Identify which cell holds the provided text, then report its (x, y) central coordinate. 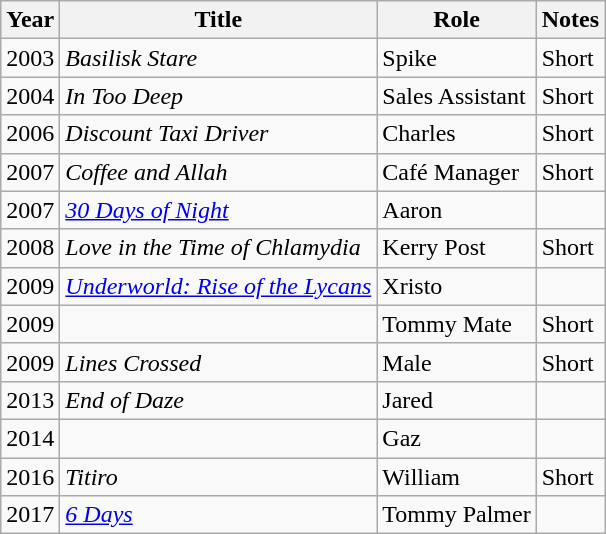
Charles (456, 134)
Discount Taxi Driver (218, 134)
Lines Crossed (218, 362)
Kerry Post (456, 248)
2014 (30, 438)
End of Daze (218, 400)
Xristo (456, 286)
Coffee and Allah (218, 172)
Jared (456, 400)
Year (30, 20)
Tommy Mate (456, 324)
Notes (570, 20)
Aaron (456, 210)
Gaz (456, 438)
Love in the Time of Chlamydia (218, 248)
2006 (30, 134)
Underworld: Rise of the Lycans (218, 286)
2004 (30, 96)
Basilisk Stare (218, 58)
30 Days of Night (218, 210)
Role (456, 20)
6 Days (218, 515)
2016 (30, 477)
Title (218, 20)
Sales Assistant (456, 96)
Male (456, 362)
Café Manager (456, 172)
Spike (456, 58)
Tommy Palmer (456, 515)
2017 (30, 515)
In Too Deep (218, 96)
2008 (30, 248)
Titiro (218, 477)
2013 (30, 400)
William (456, 477)
2003 (30, 58)
